For the text-containing cell, return its midpoint in [x, y] coordinate format. 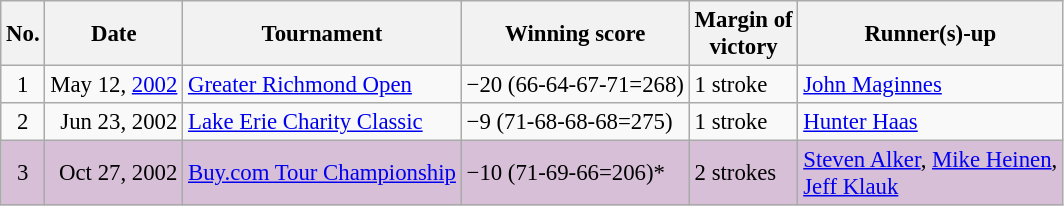
Runner(s)-up [930, 34]
3 [23, 174]
Date [114, 34]
Hunter Haas [930, 122]
John Maginnes [930, 85]
No. [23, 34]
Greater Richmond Open [322, 85]
2 strokes [744, 174]
Oct 27, 2002 [114, 174]
1 [23, 85]
Buy.com Tour Championship [322, 174]
Margin ofvictory [744, 34]
May 12, 2002 [114, 85]
Tournament [322, 34]
2 [23, 122]
−10 (71-69-66=206)* [575, 174]
Steven Alker, Mike Heinen, Jeff Klauk [930, 174]
Jun 23, 2002 [114, 122]
−20 (66-64-67-71=268) [575, 85]
Lake Erie Charity Classic [322, 122]
Winning score [575, 34]
−9 (71-68-68-68=275) [575, 122]
